Pinpoint the cell where the given text exists, returning its (X, Y) midpoint coordinate. 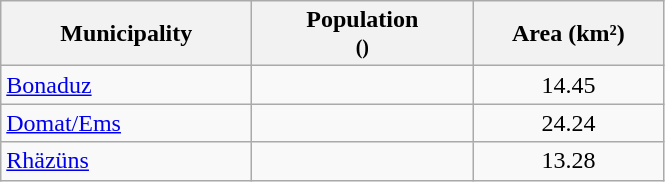
Population () (362, 34)
Rhäzüns (126, 161)
Municipality (126, 34)
24.24 (568, 123)
Bonaduz (126, 85)
Area (km²) (568, 34)
Domat/Ems (126, 123)
14.45 (568, 85)
13.28 (568, 161)
